For the text-containing cell, return its midpoint in [X, Y] coordinate format. 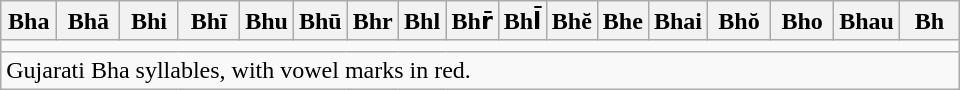
Bhl [422, 21]
Bhr̄ [472, 21]
Bhŏ [738, 21]
Bhl̄ [522, 21]
Bhī [209, 21]
Bhr [372, 21]
Bho [802, 21]
Bhu [267, 21]
Bhai [678, 21]
Gujarati Bha syllables, with vowel marks in red. [480, 70]
Bhā [88, 21]
Bhū [320, 21]
Bha [29, 21]
Bhau [867, 21]
Bhi [149, 21]
Bhe [622, 21]
Bhĕ [572, 21]
Bh [929, 21]
